Return the [x, y] coordinate for the center point of the cell that contains the specified text.  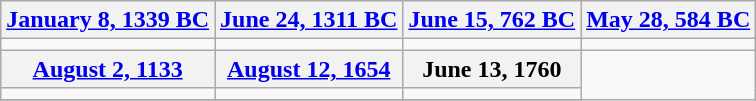
June 13, 1760 [492, 69]
May 28, 584 BC [668, 20]
June 15, 762 BC [492, 20]
June 24, 1311 BC [308, 20]
January 8, 1339 BC [108, 20]
August 2, 1133 [108, 69]
August 12, 1654 [308, 69]
